Scan for the cell matching the given text and deliver its [x, y] coordinate at center. 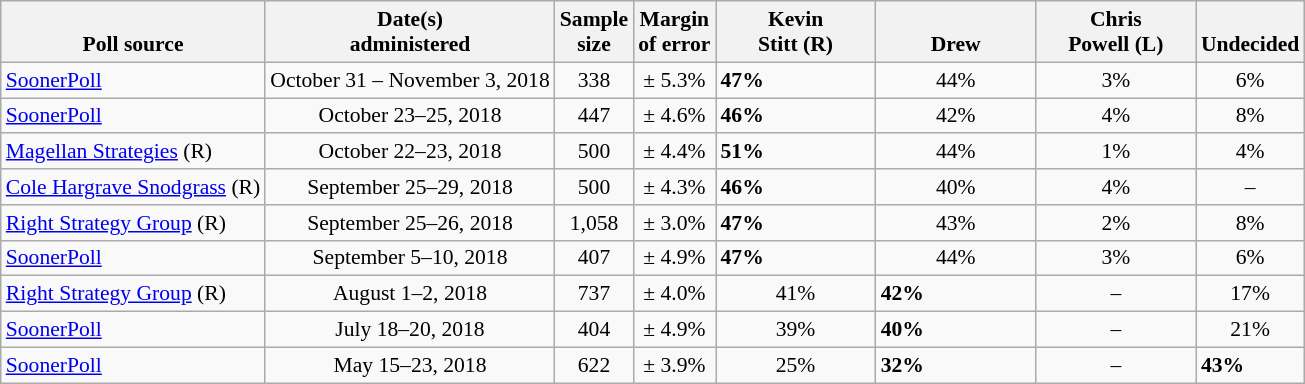
Magellan Strategies (R) [134, 152]
± 3.9% [674, 365]
Drew [956, 32]
October 22–23, 2018 [410, 152]
2% [1116, 223]
737 [594, 294]
Marginof error [674, 32]
ChrisPowell (L) [1116, 32]
25% [796, 365]
41% [796, 294]
17% [1250, 294]
Cole Hargrave Snodgrass (R) [134, 187]
1,058 [594, 223]
September 25–29, 2018 [410, 187]
51% [796, 152]
July 18–20, 2018 [410, 330]
± 4.4% [674, 152]
338 [594, 80]
September 25–26, 2018 [410, 223]
404 [594, 330]
39% [796, 330]
± 5.3% [674, 80]
1% [1116, 152]
21% [1250, 330]
August 1–2, 2018 [410, 294]
32% [956, 365]
October 31 – November 3, 2018 [410, 80]
October 23–25, 2018 [410, 116]
± 4.3% [674, 187]
± 4.0% [674, 294]
447 [594, 116]
Samplesize [594, 32]
± 3.0% [674, 223]
Poll source [134, 32]
622 [594, 365]
Date(s)administered [410, 32]
407 [594, 258]
KevinStitt (R) [796, 32]
± 4.6% [674, 116]
Undecided [1250, 32]
September 5–10, 2018 [410, 258]
May 15–23, 2018 [410, 365]
